Capture the cell that displays the provided text and extract its [X, Y] central coordinate. 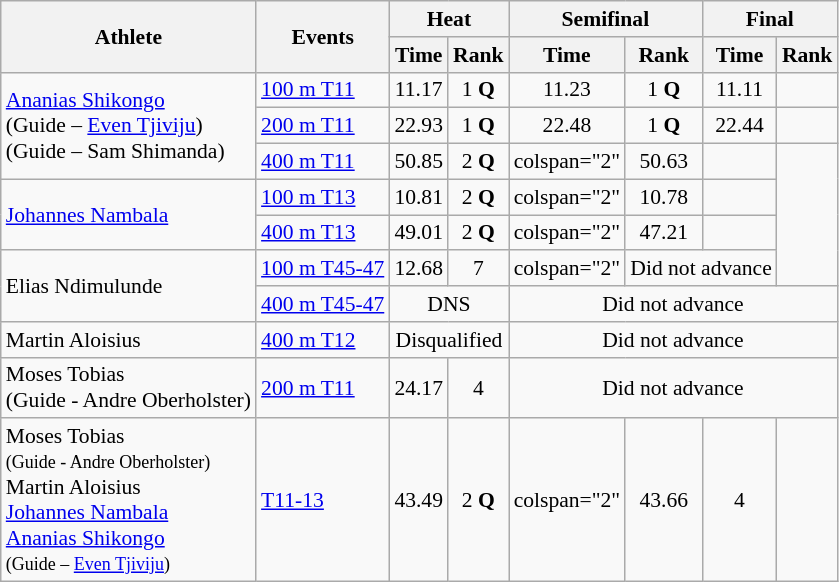
Martin Aloisius [128, 340]
22.44 [740, 126]
T11-13 [322, 500]
10.81 [418, 197]
400 m T45-47 [322, 304]
400 m T11 [322, 162]
Moses Tobias(Guide - Andre Oberholster)Martin AloisiusJohannes NambalaAnanias Shikongo(Guide – Even Tjiviju) [128, 500]
100 m T11 [322, 90]
10.78 [664, 197]
43.49 [418, 500]
22.48 [568, 126]
12.68 [418, 269]
400 m T13 [322, 233]
49.01 [418, 233]
11.17 [418, 90]
Elias Ndimulunde [128, 286]
Ananias Shikongo(Guide – Even Tjiviju)(Guide – Sam Shimanda) [128, 126]
Moses Tobias(Guide - Andre Oberholster) [128, 388]
11.23 [568, 90]
Final [770, 19]
47.21 [664, 233]
400 m T12 [322, 340]
Athlete [128, 36]
Semifinal [606, 19]
100 m T45-47 [322, 269]
11.11 [740, 90]
22.93 [418, 126]
7 [478, 269]
Events [322, 36]
50.85 [418, 162]
50.63 [664, 162]
Johannes Nambala [128, 214]
43.66 [664, 500]
100 m T13 [322, 197]
Disqualified [448, 340]
Heat [448, 19]
24.17 [418, 388]
DNS [448, 304]
